Determine the (x, y) coordinate at the center of the cell enclosing the given text.  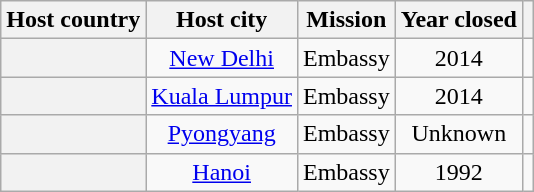
Host city (222, 20)
Unknown (458, 134)
Kuala Lumpur (222, 96)
1992 (458, 172)
New Delhi (222, 58)
Mission (346, 20)
Pyongyang (222, 134)
Hanoi (222, 172)
Year closed (458, 20)
Host country (74, 20)
